From the cell containing the given text, extract its center point as [x, y] coordinate. 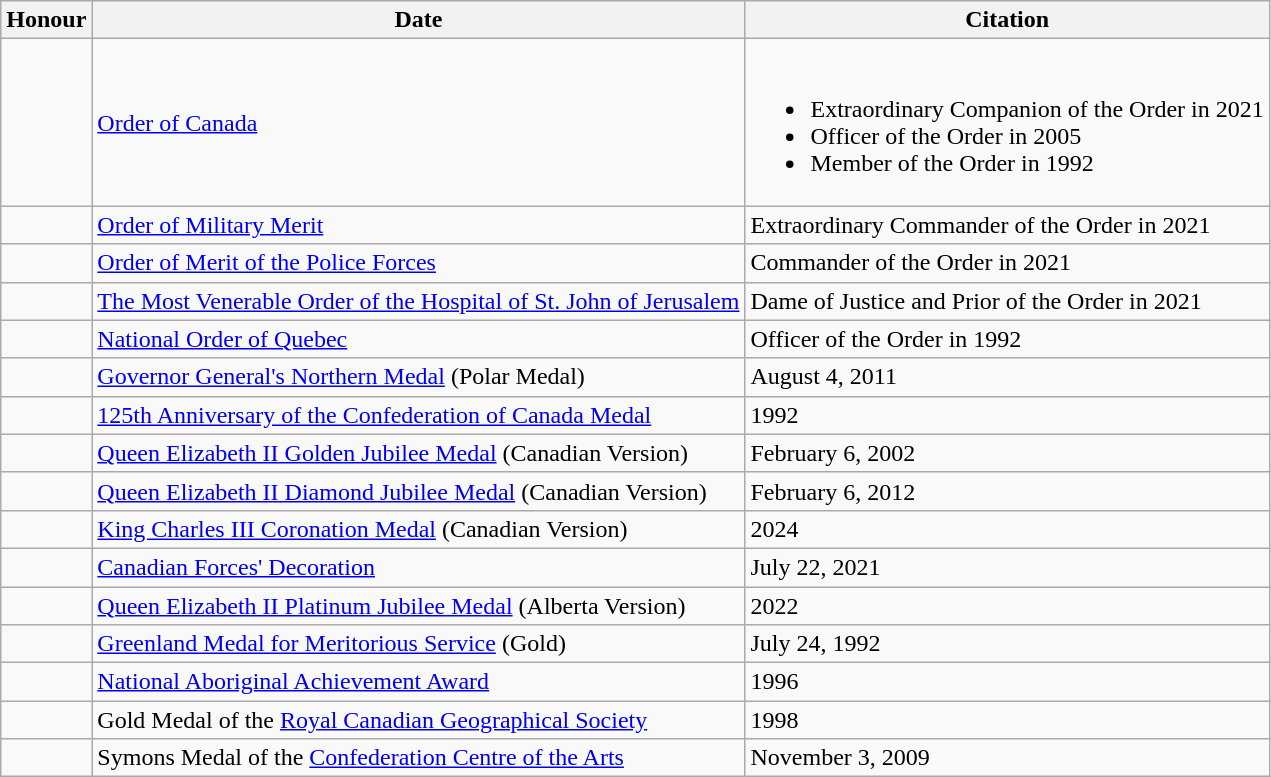
1996 [1007, 682]
Queen Elizabeth II Platinum Jubilee Medal (Alberta Version) [418, 605]
1992 [1007, 415]
February 6, 2012 [1007, 491]
National Aboriginal Achievement Award [418, 682]
Canadian Forces' Decoration [418, 567]
2022 [1007, 605]
Queen Elizabeth II Golden Jubilee Medal (Canadian Version) [418, 453]
Citation [1007, 20]
The Most Venerable Order of the Hospital of St. John of Jerusalem [418, 301]
1998 [1007, 720]
February 6, 2002 [1007, 453]
Honour [46, 20]
Extraordinary Commander of the Order in 2021 [1007, 225]
Queen Elizabeth II Diamond Jubilee Medal (Canadian Version) [418, 491]
King Charles III Coronation Medal (Canadian Version) [418, 529]
National Order of Quebec [418, 339]
125th Anniversary of the Confederation of Canada Medal [418, 415]
Dame of Justice and Prior of the Order in 2021 [1007, 301]
Governor General's Northern Medal (Polar Medal) [418, 377]
Commander of the Order in 2021 [1007, 263]
Gold Medal of the Royal Canadian Geographical Society [418, 720]
Order of Military Merit [418, 225]
2024 [1007, 529]
Order of Merit of the Police Forces [418, 263]
Symons Medal of the Confederation Centre of the Arts [418, 758]
Order of Canada [418, 122]
Date [418, 20]
August 4, 2011 [1007, 377]
July 22, 2021 [1007, 567]
Greenland Medal for Meritorious Service (Gold) [418, 644]
July 24, 1992 [1007, 644]
November 3, 2009 [1007, 758]
Extraordinary Companion of the Order in 2021Officer of the Order in 2005Member of the Order in 1992 [1007, 122]
Officer of the Order in 1992 [1007, 339]
